Find where the given text appears and provide that cell's center as [X, Y] coordinate. 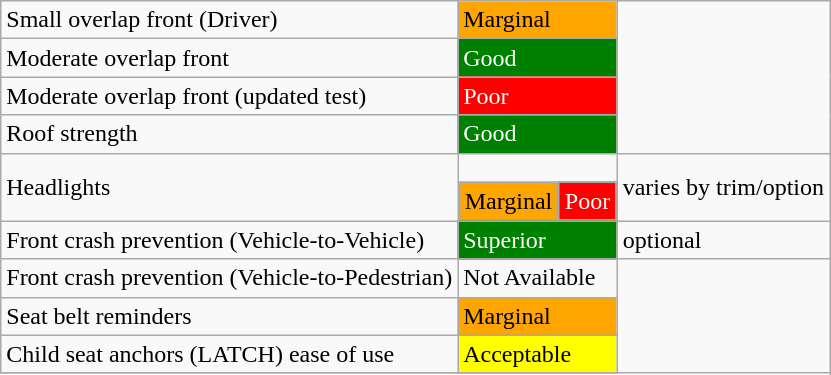
Child seat anchors (LATCH) ease of use [230, 354]
Small overlap front (Driver) [230, 20]
varies by trim/option [723, 187]
Front crash prevention (Vehicle-to-Vehicle) [230, 240]
Superior [538, 240]
Acceptable [538, 354]
Roof strength [230, 134]
Moderate overlap front (updated test) [230, 96]
Headlights [230, 187]
Not Available [538, 278]
Marginal Poor [538, 187]
optional [723, 240]
Front crash prevention (Vehicle-to-Pedestrian) [230, 278]
Moderate overlap front [230, 58]
Seat belt reminders [230, 316]
